Output the (x, y) coordinate of the center of the cell containing the given text.  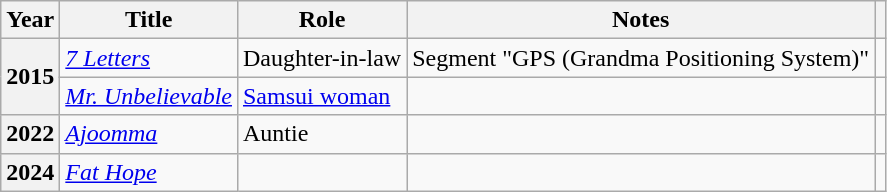
Role (322, 20)
Year (30, 20)
Fat Hope (149, 172)
Daughter-in-law (322, 58)
7 Letters (149, 58)
Auntie (322, 134)
Segment "GPS (Grandma Positioning System)" (641, 58)
Ajoomma (149, 134)
Samsui woman (322, 96)
Mr. Unbelievable (149, 96)
2024 (30, 172)
Notes (641, 20)
2015 (30, 77)
Title (149, 20)
2022 (30, 134)
